Identify which cell holds the provided text, then report its (X, Y) central coordinate. 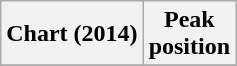
Chart (2014) (72, 34)
Peakposition (189, 34)
